Determine the (X, Y) coordinate at the center of the cell enclosing the given text.  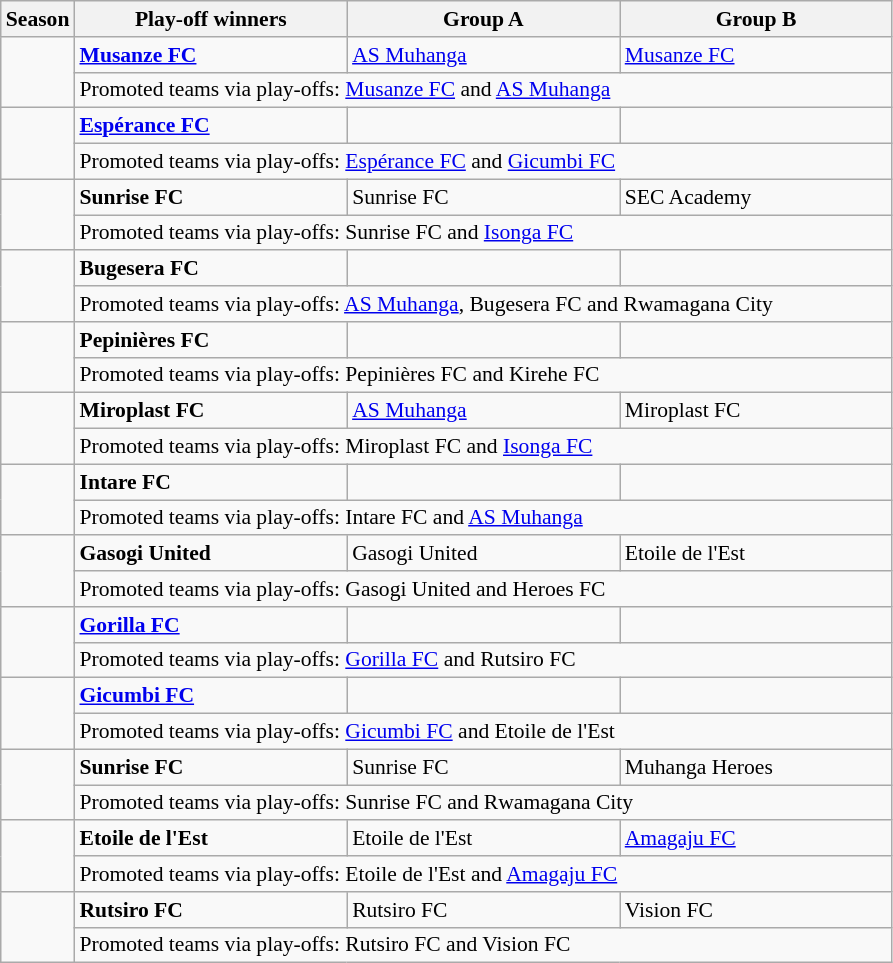
Promoted teams via play-offs: Miroplast FC and Isonga FC (483, 447)
Promoted teams via play-offs: Sunrise FC and Isonga FC (483, 233)
Amagaju FC (756, 839)
Group A (484, 19)
Promoted teams via play-offs: Espérance FC and Gicumbi FC (483, 162)
Play-off winners (210, 19)
Promoted teams via play-offs: Sunrise FC and Rwamagana City (483, 803)
Gorilla FC (210, 625)
Espérance FC (210, 126)
SEC Academy (756, 197)
Vision FC (756, 910)
Promoted teams via play-offs: Gasogi United and Heroes FC (483, 589)
Bugesera FC (210, 269)
Promoted teams via play-offs: Etoile de l'Est and Amagaju FC (483, 874)
Gicumbi FC (210, 696)
Promoted teams via play-offs: Gorilla FC and Rutsiro FC (483, 660)
Intare FC (210, 482)
Promoted teams via play-offs: Gicumbi FC and Etoile de l'Est (483, 732)
Promoted teams via play-offs: Musanze FC and AS Muhanga (483, 90)
Promoted teams via play-offs: AS Muhanga, Bugesera FC and Rwamagana City (483, 304)
Group B (756, 19)
Muhanga Heroes (756, 767)
Pepinières FC (210, 340)
Promoted teams via play-offs: Rutsiro FC and Vision FC (483, 945)
Season (38, 19)
Promoted teams via play-offs: Intare FC and AS Muhanga (483, 518)
Promoted teams via play-offs: Pepinières FC and Kirehe FC (483, 375)
